Return the [X, Y] coordinate for the center point of the cell that contains the specified text.  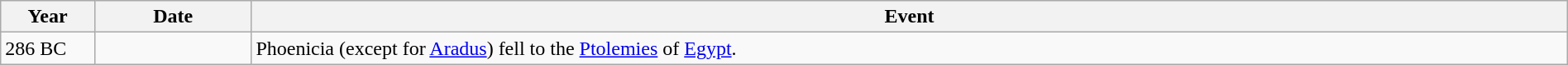
286 BC [48, 48]
Date [172, 17]
Year [48, 17]
Event [910, 17]
Phoenicia (except for Aradus) fell to the Ptolemies of Egypt. [910, 48]
